Output the [X, Y] coordinate of the center of the cell containing the given text.  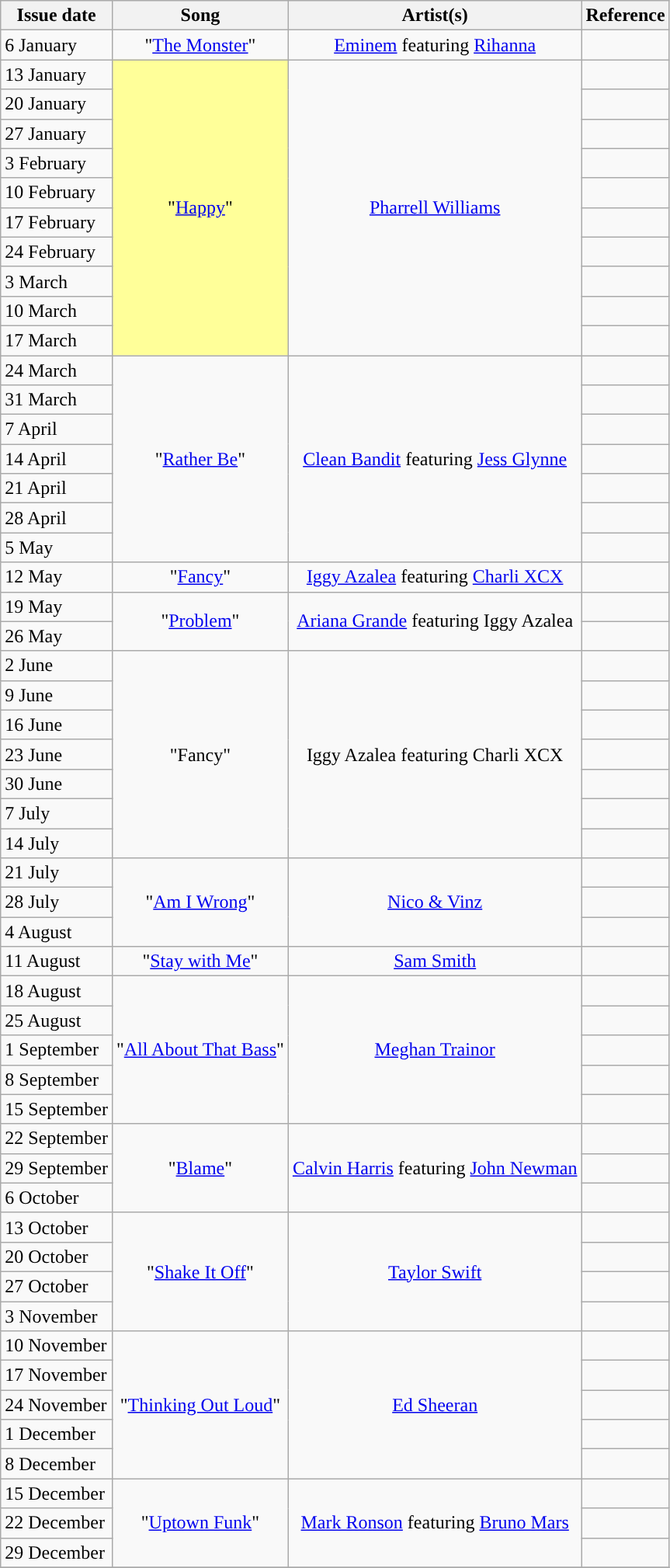
27 January [57, 134]
28 April [57, 518]
Ariana Grande featuring Iggy Azalea [435, 621]
3 November [57, 1316]
17 February [57, 222]
Mark Ronson featuring Bruno Mars [435, 1523]
Song [200, 16]
"Blame" [200, 1168]
Pharrell Williams [435, 208]
"Shake It Off" [200, 1271]
11 August [57, 961]
12 May [57, 577]
16 June [57, 725]
10 November [57, 1346]
"Problem" [200, 621]
14 April [57, 459]
15 December [57, 1493]
"Happy" [200, 208]
Reference [626, 16]
3 March [57, 281]
23 June [57, 754]
"Thinking Out Loud" [200, 1405]
6 October [57, 1198]
7 July [57, 813]
5 May [57, 548]
13 October [57, 1227]
26 May [57, 636]
25 August [57, 1020]
3 February [57, 163]
Clean Bandit featuring Jess Glynne [435, 459]
"Uptown Funk" [200, 1523]
18 August [57, 991]
20 January [57, 104]
22 December [57, 1523]
13 January [57, 75]
"All About That Bass" [200, 1050]
28 July [57, 902]
17 March [57, 340]
21 April [57, 488]
29 September [57, 1168]
24 February [57, 252]
"Rather Be" [200, 459]
Artist(s) [435, 16]
24 November [57, 1405]
31 March [57, 400]
2 June [57, 666]
24 March [57, 370]
Sam Smith [435, 961]
Meghan Trainor [435, 1050]
27 October [57, 1286]
7 April [57, 429]
Issue date [57, 16]
17 November [57, 1375]
22 September [57, 1139]
Eminem featuring Rihanna [435, 45]
29 December [57, 1552]
9 June [57, 695]
6 January [57, 45]
10 February [57, 193]
Taylor Swift [435, 1271]
8 September [57, 1080]
"Stay with Me" [200, 961]
20 October [57, 1257]
1 December [57, 1434]
30 June [57, 784]
14 July [57, 843]
Calvin Harris featuring John Newman [435, 1168]
21 July [57, 873]
Ed Sheeran [435, 1405]
10 March [57, 311]
"Am I Wrong" [200, 902]
4 August [57, 932]
Nico & Vinz [435, 902]
"The Monster" [200, 45]
1 September [57, 1050]
19 May [57, 607]
15 September [57, 1109]
8 December [57, 1464]
